Locate the cell with the specified text and output its [X, Y] center coordinate. 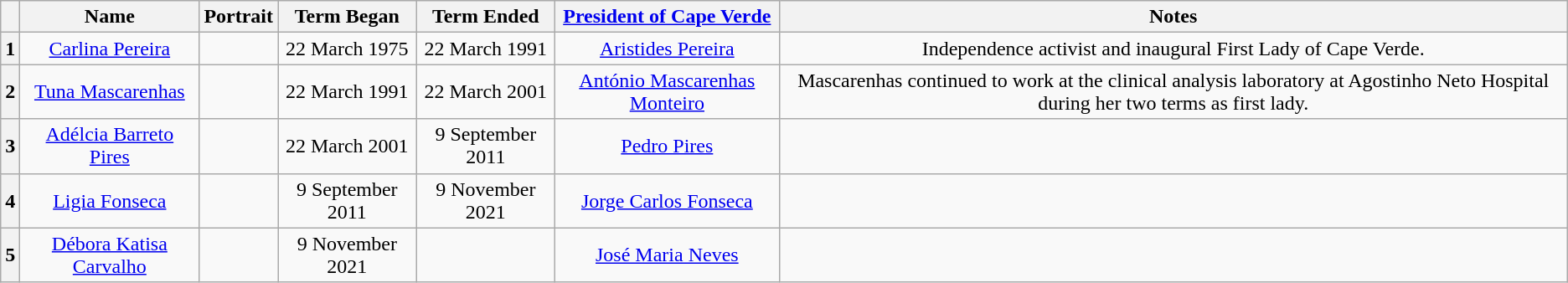
Portrait [239, 17]
1 [10, 49]
Mascarenhas continued to work at the clinical analysis laboratory at Agostinho Neto Hospital during her two terms as first lady. [1173, 92]
Aristides Pereira [668, 49]
4 [10, 201]
3 [10, 146]
Tuna Mascarenhas [110, 92]
22 March 1975 [348, 49]
José Maria Neves [668, 255]
Ligia Fonseca [110, 201]
Adélcia Barreto Pires [110, 146]
5 [10, 255]
Carlina Pereira [110, 49]
Name [110, 17]
President of Cape Verde [668, 17]
Pedro Pires [668, 146]
2 [10, 92]
Débora Katisa Carvalho [110, 255]
António Mascarenhas Monteiro [668, 92]
Independence activist and inaugural First Lady of Cape Verde. [1173, 49]
Jorge Carlos Fonseca [668, 201]
Term Began [348, 17]
Term Ended [486, 17]
Notes [1173, 17]
